From the cell containing the given text, extract its center point as (x, y) coordinate. 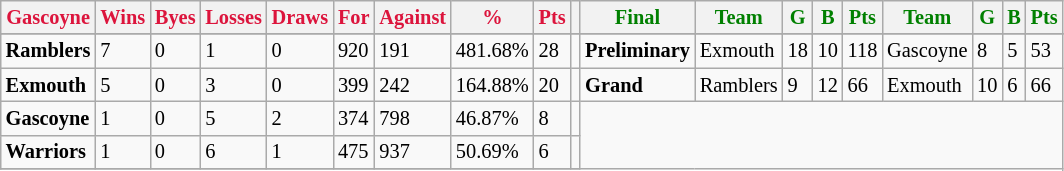
12 (828, 85)
53 (1044, 51)
Final (638, 17)
28 (552, 51)
Grand (638, 85)
164.88% (492, 85)
Draws (300, 17)
For (354, 17)
20 (552, 85)
50.69% (492, 152)
Byes (175, 17)
374 (354, 118)
Against (412, 17)
Losses (233, 17)
% (492, 17)
46.87% (492, 118)
475 (354, 152)
191 (412, 51)
7 (122, 51)
9 (798, 85)
Preliminary (638, 51)
920 (354, 51)
Wins (122, 17)
798 (412, 118)
481.68% (492, 51)
937 (412, 152)
118 (862, 51)
242 (412, 85)
18 (798, 51)
2 (300, 118)
399 (354, 85)
Warriors (48, 152)
3 (233, 85)
